Capture the cell that displays the provided text and extract its [X, Y] central coordinate. 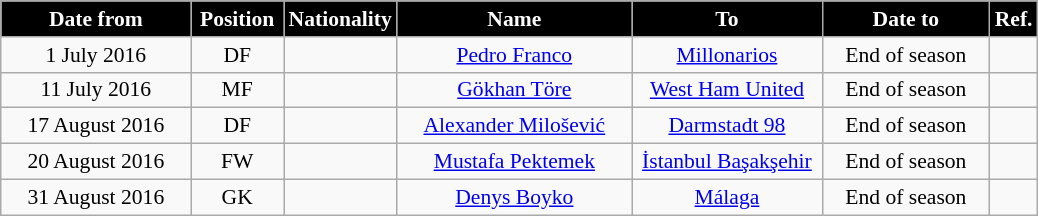
Mustafa Pektemek [514, 162]
Denys Boyko [514, 197]
Position [238, 19]
Date from [96, 19]
To [727, 19]
MF [238, 90]
Gökhan Töre [514, 90]
Ref. [1014, 19]
Málaga [727, 197]
FW [238, 162]
11 July 2016 [96, 90]
Millonarios [727, 55]
İstanbul Başakşehir [727, 162]
Nationality [340, 19]
31 August 2016 [96, 197]
Pedro Franco [514, 55]
20 August 2016 [96, 162]
Date to [906, 19]
GK [238, 197]
Alexander Milošević [514, 126]
West Ham United [727, 90]
17 August 2016 [96, 126]
Name [514, 19]
Darmstadt 98 [727, 126]
1 July 2016 [96, 55]
